Determine the (x, y) coordinate at the center of the cell enclosing the given text.  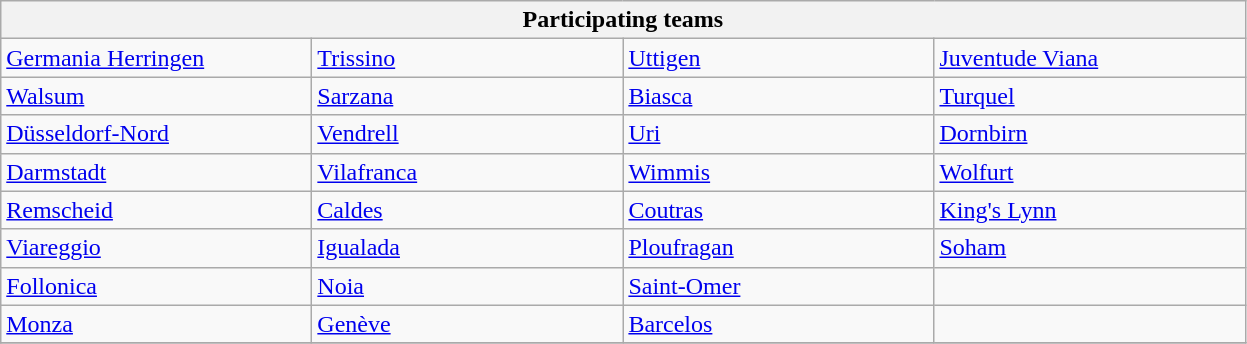
Genève (468, 324)
Ploufragan (778, 248)
Remscheid (156, 210)
Uttigen (778, 58)
Coutras (778, 210)
Germania Herringen (156, 58)
Walsum (156, 96)
Dornbirn (1090, 134)
Follonica (156, 286)
King's Lynn (1090, 210)
Wimmis (778, 172)
Vilafranca (468, 172)
Soham (1090, 248)
Vendrell (468, 134)
Juventude Viana (1090, 58)
Biasca (778, 96)
Sarzana (468, 96)
Noia (468, 286)
Wolfurt (1090, 172)
Turquel (1090, 96)
Trissino (468, 58)
Igualada (468, 248)
Uri (778, 134)
Viareggio (156, 248)
Saint-Omer (778, 286)
Darmstadt (156, 172)
Caldes (468, 210)
Monza (156, 324)
Participating teams (623, 20)
Düsseldorf-Nord (156, 134)
Barcelos (778, 324)
